Scan for the cell matching the given text and deliver its [X, Y] coordinate at center. 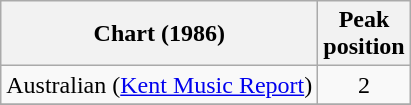
Australian (Kent Music Report) [160, 85]
Peakposition [364, 34]
Chart (1986) [160, 34]
2 [364, 85]
